For the text-containing cell, return its midpoint in [x, y] coordinate format. 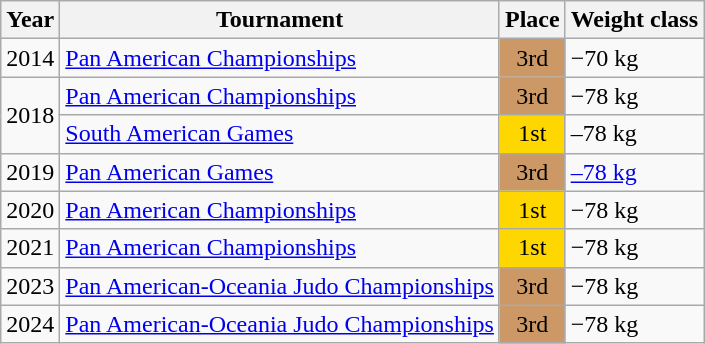
Weight class [634, 20]
2020 [30, 210]
2014 [30, 58]
Year [30, 20]
2019 [30, 172]
2024 [30, 324]
Pan American Games [280, 172]
Place [532, 20]
Tournament [280, 20]
−70 kg [634, 58]
2018 [30, 115]
South American Games [280, 134]
2023 [30, 286]
2021 [30, 248]
